Find where the given text appears and provide that cell's center as [X, Y] coordinate. 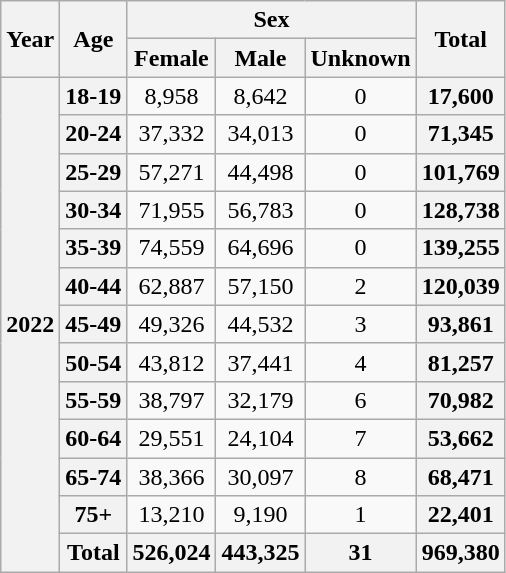
24,104 [260, 438]
8,642 [260, 96]
38,797 [172, 400]
120,039 [460, 286]
32,179 [260, 400]
20-24 [94, 134]
50-54 [94, 362]
55-59 [94, 400]
31 [360, 553]
Unknown [360, 58]
969,380 [460, 553]
38,366 [172, 477]
526,024 [172, 553]
62,887 [172, 286]
8,958 [172, 96]
75+ [94, 515]
40-44 [94, 286]
13,210 [172, 515]
93,861 [460, 324]
44,498 [260, 172]
Age [94, 39]
30-34 [94, 210]
22,401 [460, 515]
3 [360, 324]
57,150 [260, 286]
34,013 [260, 134]
1 [360, 515]
60-64 [94, 438]
Female [172, 58]
71,345 [460, 134]
49,326 [172, 324]
2 [360, 286]
25-29 [94, 172]
128,738 [460, 210]
30,097 [260, 477]
57,271 [172, 172]
70,982 [460, 400]
29,551 [172, 438]
Male [260, 58]
68,471 [460, 477]
9,190 [260, 515]
71,955 [172, 210]
7 [360, 438]
4 [360, 362]
139,255 [460, 248]
Sex [272, 20]
43,812 [172, 362]
443,325 [260, 553]
53,662 [460, 438]
2022 [30, 324]
45-49 [94, 324]
101,769 [460, 172]
6 [360, 400]
74,559 [172, 248]
64,696 [260, 248]
17,600 [460, 96]
Year [30, 39]
81,257 [460, 362]
65-74 [94, 477]
44,532 [260, 324]
56,783 [260, 210]
37,332 [172, 134]
35-39 [94, 248]
18-19 [94, 96]
8 [360, 477]
37,441 [260, 362]
